Extract the [X, Y] coordinate from the center of the cell holding the provided text.  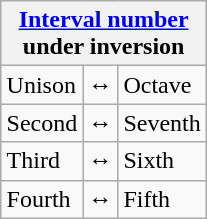
Interval numberunder inversion [104, 34]
Sixth [162, 161]
Octave [162, 85]
Second [42, 123]
Fifth [162, 199]
Seventh [162, 123]
Third [42, 161]
Fourth [42, 199]
Unison [42, 85]
